Return the [x, y] coordinate for the center point of the cell that contains the specified text.  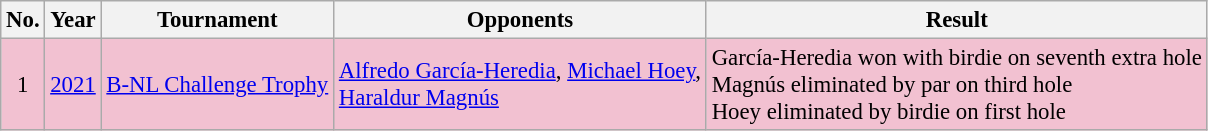
Alfredo García-Heredia, Michael Hoey, Haraldur Magnús [520, 85]
Year [73, 20]
1 [23, 85]
García-Heredia won with birdie on seventh extra holeMagnús eliminated by par on third holeHoey eliminated by birdie on first hole [956, 85]
2021 [73, 85]
B-NL Challenge Trophy [217, 85]
Result [956, 20]
Tournament [217, 20]
No. [23, 20]
Opponents [520, 20]
